Detect which cell encompasses the target text, then output its [x, y] center coordinate. 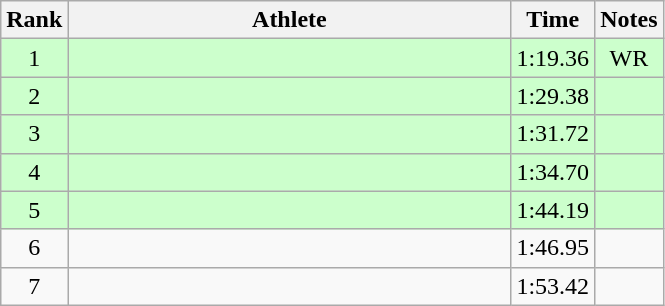
1:53.42 [553, 286]
1:46.95 [553, 248]
1:31.72 [553, 134]
Notes [629, 20]
1:29.38 [553, 96]
1:44.19 [553, 210]
Athlete [290, 20]
1:19.36 [553, 58]
2 [34, 96]
4 [34, 172]
1 [34, 58]
Rank [34, 20]
5 [34, 210]
6 [34, 248]
Time [553, 20]
WR [629, 58]
3 [34, 134]
1:34.70 [553, 172]
7 [34, 286]
